Search for the cell housing the specified text and yield its [X, Y] center coordinate. 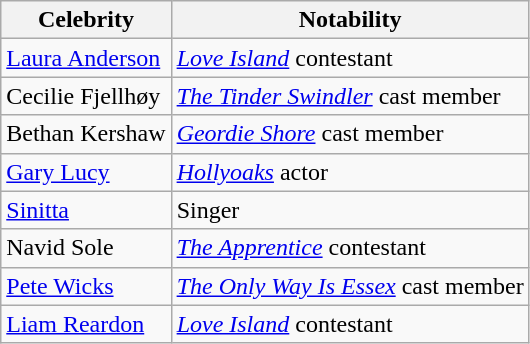
Liam Reardon [86, 324]
Laura Anderson [86, 58]
Celebrity [86, 20]
The Tinder Swindler cast member [350, 96]
Cecilie Fjellhøy [86, 96]
Hollyoaks actor [350, 172]
Notability [350, 20]
Geordie Shore cast member [350, 134]
Navid Sole [86, 248]
Sinitta [86, 210]
The Apprentice contestant [350, 248]
Bethan Kershaw [86, 134]
Singer [350, 210]
Pete Wicks [86, 286]
Gary Lucy [86, 172]
The Only Way Is Essex cast member [350, 286]
